Identify which cell holds the provided text, then report its [x, y] central coordinate. 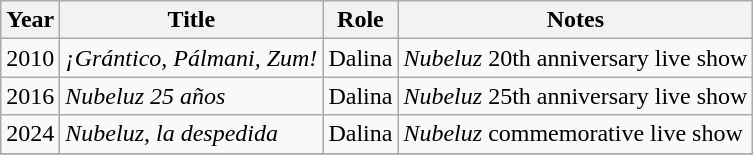
Role [360, 20]
Nubeluz, la despedida [192, 134]
2016 [30, 96]
Nubeluz commemorative live show [576, 134]
Nubeluz 25 años [192, 96]
Nubeluz 20th anniversary live show [576, 58]
Title [192, 20]
Notes [576, 20]
Nubeluz 25th anniversary live show [576, 96]
2024 [30, 134]
¡Grántico, Pálmani, Zum! [192, 58]
2010 [30, 58]
Year [30, 20]
